Find where the given text appears and provide that cell's center as (X, Y) coordinate. 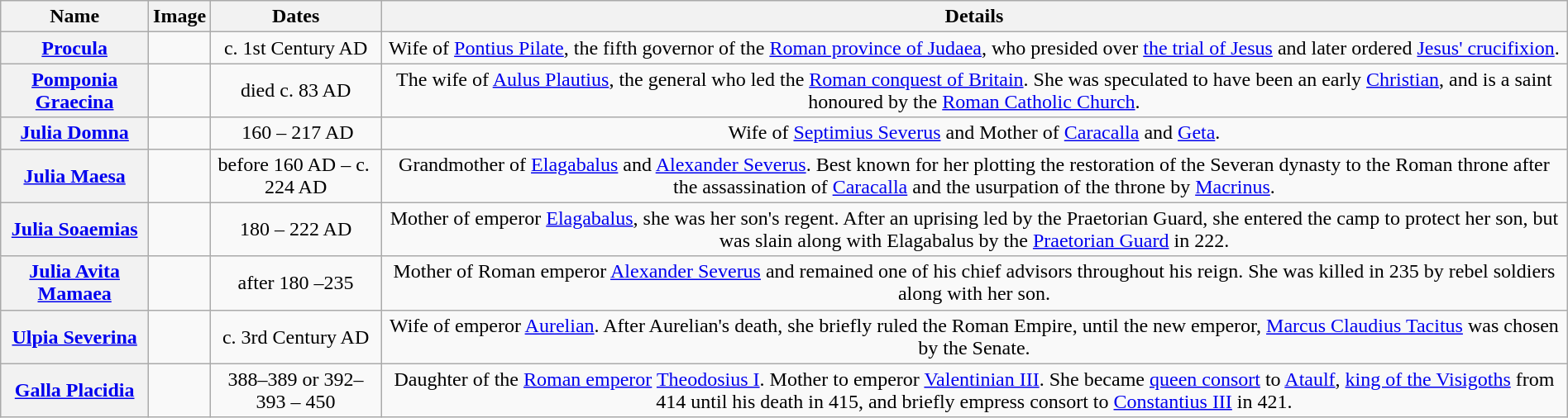
c. 3rd Century AD (296, 337)
Dates (296, 17)
Julia Avita Mamaea (74, 283)
388–389 or 392–393 – 450 (296, 390)
Wife of Septimius Severus and Mother of Caracalla and Geta. (974, 133)
Image (180, 17)
died c. 83 AD (296, 91)
Ulpia Severina (74, 337)
before 160 AD – c. 224 AD (296, 175)
Details (974, 17)
Julia Soaemias (74, 230)
Pomponia Graecina (74, 91)
Julia Domna (74, 133)
Galla Placidia (74, 390)
after 180 –235 (296, 283)
Procula (74, 48)
c. 1st Century AD (296, 48)
Name (74, 17)
180 – 222 AD (296, 230)
Julia Maesa (74, 175)
160 – 217 AD (296, 133)
